From the cell containing the given text, extract its center point as [X, Y] coordinate. 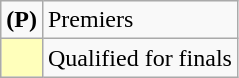
Premiers [140, 20]
(P) [22, 20]
Qualified for finals [140, 58]
